Detect which cell encompasses the target text, then output its [X, Y] center coordinate. 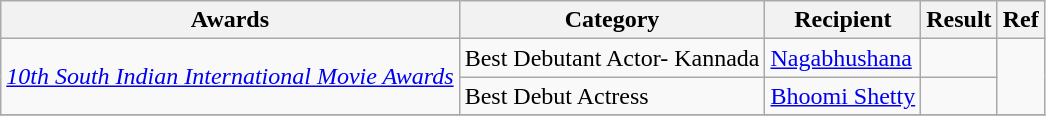
Nagabhushana [843, 58]
10th South Indian International Movie Awards [230, 77]
Awards [230, 20]
Best Debut Actress [612, 96]
Category [612, 20]
Ref [1020, 20]
Result [959, 20]
Best Debutant Actor- Kannada [612, 58]
Recipient [843, 20]
Bhoomi Shetty [843, 96]
